Detect which cell encompasses the target text, then output its [X, Y] center coordinate. 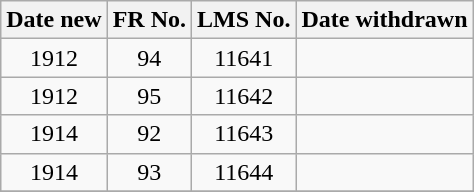
11642 [244, 96]
LMS No. [244, 20]
93 [149, 172]
92 [149, 134]
11644 [244, 172]
Date new [54, 20]
94 [149, 58]
11641 [244, 58]
11643 [244, 134]
95 [149, 96]
FR No. [149, 20]
Date withdrawn [384, 20]
